Provide the [x, y] coordinate of the cell's center where the given text is located.  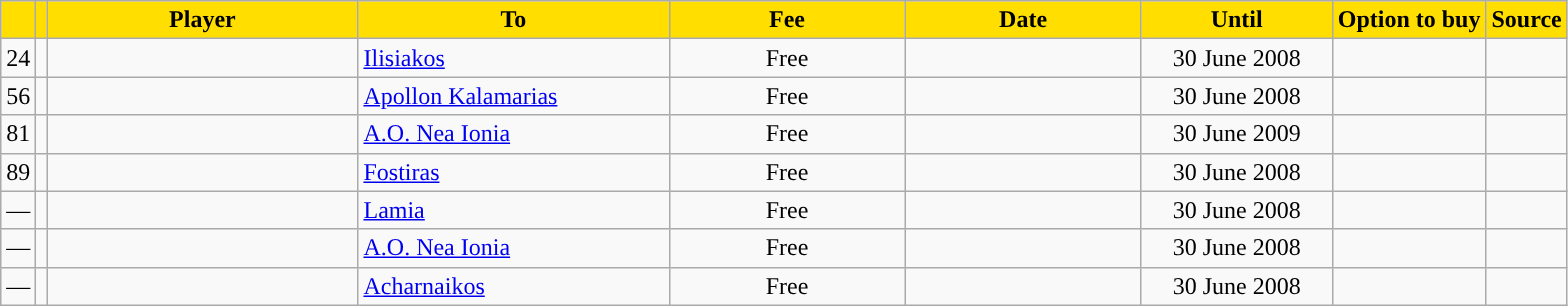
Until [1236, 20]
Lamia [514, 210]
To [514, 20]
Source [1526, 20]
Apollon Kalamarias [514, 96]
81 [18, 134]
89 [18, 172]
Fee [787, 20]
Player [202, 20]
Ilisiakos [514, 58]
56 [18, 96]
Option to buy [1409, 20]
Acharnaikos [514, 286]
30 June 2009 [1236, 134]
Fostiras [514, 172]
Date [1023, 20]
24 [18, 58]
